Capture the cell that displays the provided text and extract its [X, Y] central coordinate. 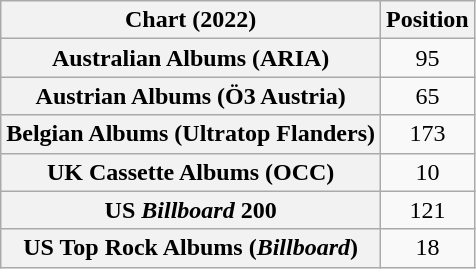
65 [428, 96]
121 [428, 210]
US Billboard 200 [191, 210]
Position [428, 20]
18 [428, 248]
10 [428, 172]
UK Cassette Albums (OCC) [191, 172]
Belgian Albums (Ultratop Flanders) [191, 134]
Austrian Albums (Ö3 Austria) [191, 96]
Australian Albums (ARIA) [191, 58]
US Top Rock Albums (Billboard) [191, 248]
173 [428, 134]
Chart (2022) [191, 20]
95 [428, 58]
